For the text-containing cell, return its midpoint in (x, y) coordinate format. 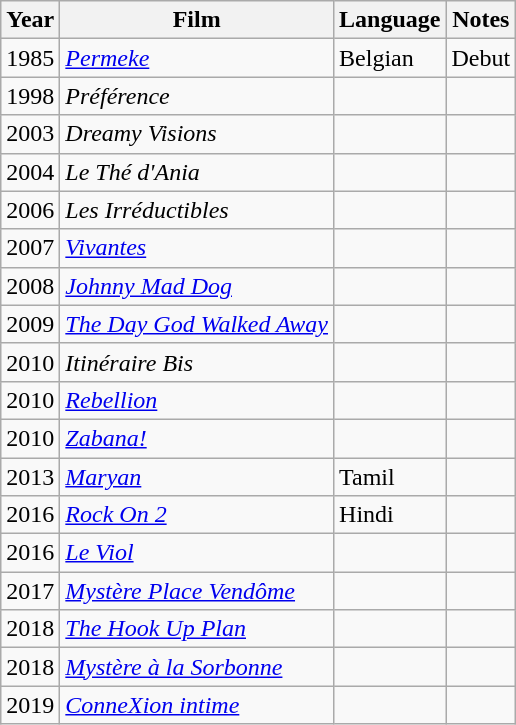
Hindi (390, 515)
1985 (30, 58)
Johnny Mad Dog (197, 286)
2013 (30, 477)
Belgian (390, 58)
Rebellion (197, 400)
1998 (30, 96)
Year (30, 20)
Film (197, 20)
ConneXion intime (197, 705)
The Hook Up Plan (197, 629)
Tamil (390, 477)
2003 (30, 134)
Les Irréductibles (197, 210)
2008 (30, 286)
Vivantes (197, 248)
Rock On 2 (197, 515)
2007 (30, 248)
Maryan (197, 477)
Mystère à la Sorbonne (197, 667)
Zabana! (197, 438)
2004 (30, 172)
Language (390, 20)
The Day God Walked Away (197, 324)
Permeke (197, 58)
2009 (30, 324)
Dreamy Visions (197, 134)
2019 (30, 705)
Mystère Place Vendôme (197, 591)
Debut (481, 58)
2017 (30, 591)
2006 (30, 210)
Notes (481, 20)
Itinéraire Bis (197, 362)
Préférence (197, 96)
Le Viol (197, 553)
Le Thé d'Ania (197, 172)
